Return [X, Y] of the center of cell containing provided text 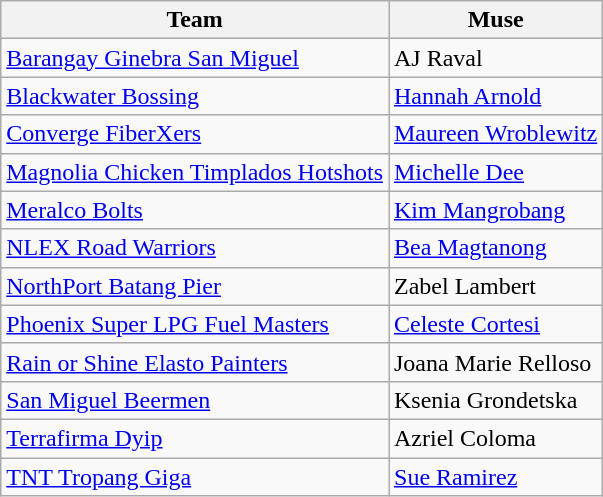
Sue Ramirez [495, 477]
Joana Marie Relloso [495, 362]
Michelle Dee [495, 172]
NorthPort Batang Pier [195, 286]
TNT Tropang Giga [195, 477]
Blackwater Bossing [195, 96]
NLEX Road Warriors [195, 248]
Zabel Lambert [495, 286]
Barangay Ginebra San Miguel [195, 58]
Team [195, 20]
Phoenix Super LPG Fuel Masters [195, 324]
Kim Mangrobang [495, 210]
Ksenia Grondetska [495, 400]
Meralco Bolts [195, 210]
Terrafirma Dyip [195, 438]
Maureen Wroblewitz [495, 134]
AJ Raval [495, 58]
Azriel Coloma [495, 438]
Magnolia Chicken Timplados Hotshots [195, 172]
Bea Magtanong [495, 248]
San Miguel Beermen [195, 400]
Muse [495, 20]
Hannah Arnold [495, 96]
Converge FiberXers [195, 134]
Celeste Cortesi [495, 324]
Rain or Shine Elasto Painters [195, 362]
